Scan for the cell matching the given text and deliver its (x, y) coordinate at center. 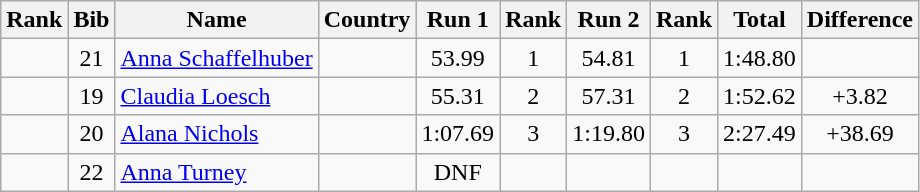
1:48.80 (760, 58)
21 (92, 58)
+3.82 (860, 96)
Claudia Loesch (216, 96)
DNF (458, 172)
19 (92, 96)
Difference (860, 20)
Country (367, 20)
53.99 (458, 58)
Alana Nichols (216, 134)
Run 1 (458, 20)
Run 2 (609, 20)
Name (216, 20)
22 (92, 172)
Bib (92, 20)
1:19.80 (609, 134)
1:52.62 (760, 96)
+38.69 (860, 134)
Anna Schaffelhuber (216, 58)
Total (760, 20)
57.31 (609, 96)
Anna Turney (216, 172)
55.31 (458, 96)
2:27.49 (760, 134)
54.81 (609, 58)
20 (92, 134)
1:07.69 (458, 134)
